Output the [X, Y] coordinate of the center of the cell containing the given text.  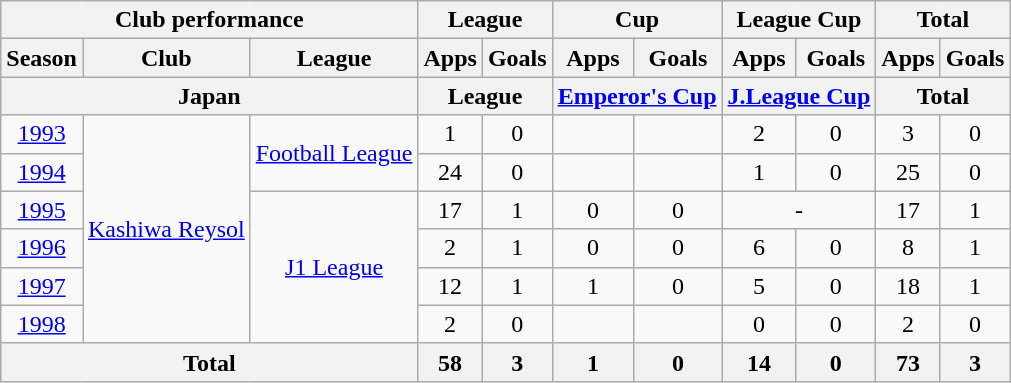
Emperor's Cup [637, 96]
J1 League [334, 267]
- [799, 210]
1995 [42, 210]
14 [759, 362]
1993 [42, 134]
Football League [334, 153]
Club [166, 58]
1996 [42, 248]
8 [908, 248]
Japan [210, 96]
58 [450, 362]
1998 [42, 324]
J.League Cup [799, 96]
6 [759, 248]
1997 [42, 286]
12 [450, 286]
Cup [637, 20]
Season [42, 58]
League Cup [799, 20]
18 [908, 286]
5 [759, 286]
Kashiwa Reysol [166, 229]
25 [908, 172]
24 [450, 172]
73 [908, 362]
Club performance [210, 20]
1994 [42, 172]
